Extract the (x, y) coordinate from the center of the cell holding the provided text.  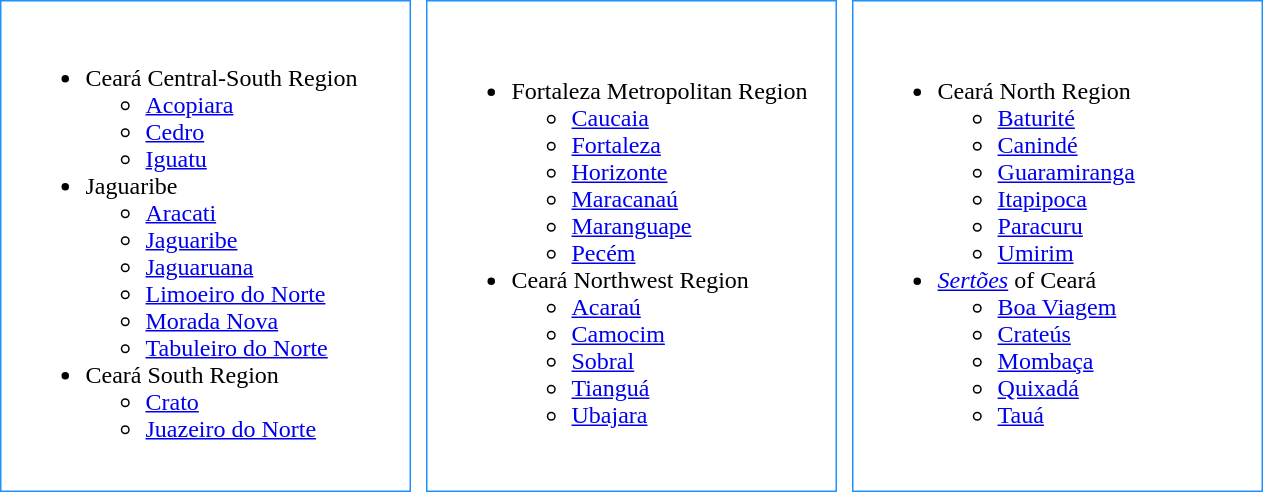
Fortaleza Metropolitan RegionCaucaiaFortalezaHorizonteMaracanaúMaranguapePecémCeará Northwest RegionAcaraúCamocimSobralTianguáUbajara (632, 246)
Ceará North RegionBaturitéCanindéGuaramirangaItapipocaParacuruUmirimSertões of CearáBoa ViagemCrateúsMombaçaQuixadáTauá (1058, 246)
